Output the [X, Y] coordinate of the center of the cell containing the given text.  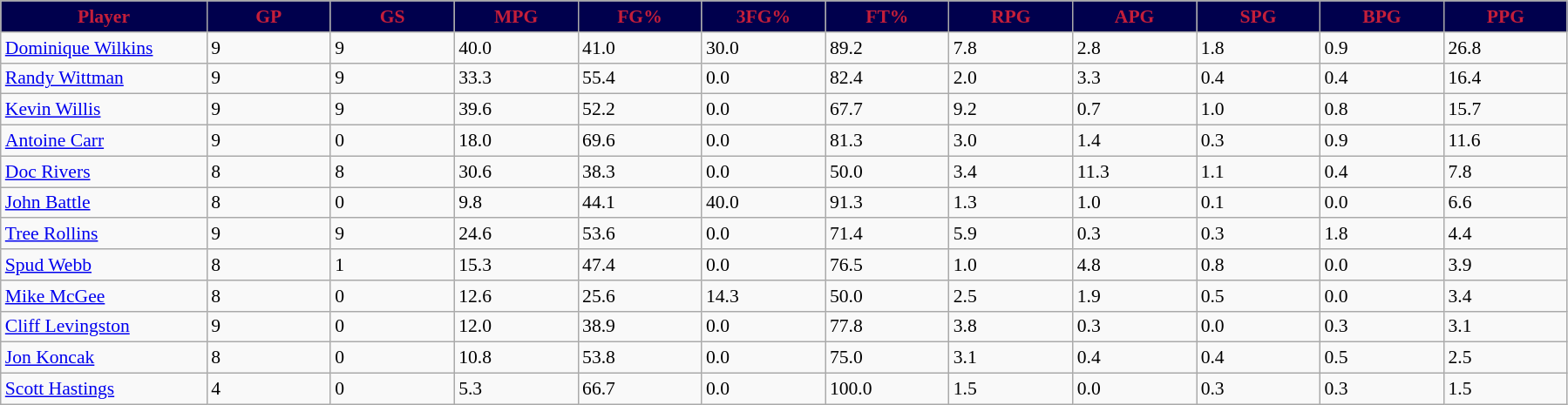
3.9 [1505, 265]
Antoine Carr [105, 141]
6.6 [1505, 203]
John Battle [105, 203]
RPG [1011, 17]
1.3 [1011, 203]
Spud Webb [105, 265]
GS [392, 17]
1.4 [1135, 141]
10.8 [516, 358]
44.1 [640, 203]
52.2 [640, 110]
1.9 [1135, 296]
Randy Wittman [105, 78]
11.3 [1135, 172]
3.0 [1011, 141]
41.0 [640, 48]
3.8 [1011, 327]
26.8 [1505, 48]
Cliff Levingston [105, 327]
2.8 [1135, 48]
1.1 [1259, 172]
BPG [1382, 17]
2.0 [1011, 78]
30.0 [764, 48]
15.3 [516, 265]
Tree Rollins [105, 234]
GP [268, 17]
15.7 [1505, 110]
82.4 [887, 78]
FT% [887, 17]
9.2 [1011, 110]
12.0 [516, 327]
66.7 [640, 389]
89.2 [887, 48]
12.6 [516, 296]
39.6 [516, 110]
3FG% [764, 17]
3.3 [1135, 78]
81.3 [887, 141]
16.4 [1505, 78]
53.6 [640, 234]
Doc Rivers [105, 172]
77.8 [887, 327]
APG [1135, 17]
5.9 [1011, 234]
Player [105, 17]
SPG [1259, 17]
47.4 [640, 265]
100.0 [887, 389]
1 [392, 265]
4 [268, 389]
67.7 [887, 110]
Dominique Wilkins [105, 48]
38.9 [640, 327]
33.3 [516, 78]
11.6 [1505, 141]
18.0 [516, 141]
76.5 [887, 265]
71.4 [887, 234]
69.6 [640, 141]
FG% [640, 17]
4.8 [1135, 265]
24.6 [516, 234]
4.4 [1505, 234]
5.3 [516, 389]
25.6 [640, 296]
75.0 [887, 358]
Kevin Willis [105, 110]
9.8 [516, 203]
38.3 [640, 172]
30.6 [516, 172]
Jon Koncak [105, 358]
91.3 [887, 203]
PPG [1505, 17]
14.3 [764, 296]
Mike McGee [105, 296]
Scott Hastings [105, 389]
53.8 [640, 358]
MPG [516, 17]
0.7 [1135, 110]
55.4 [640, 78]
0.1 [1259, 203]
